For the text-containing cell, return its midpoint in [x, y] coordinate format. 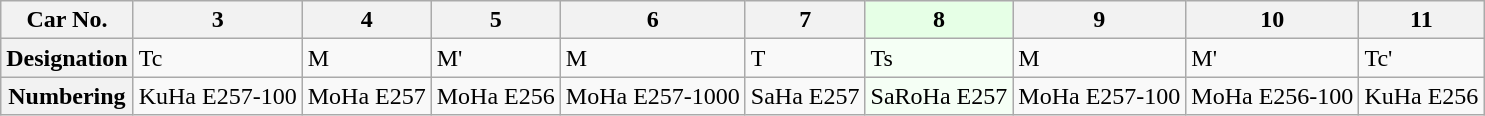
9 [1100, 20]
SaHa E257 [805, 96]
MoHa E257-1000 [652, 96]
MoHa E257 [366, 96]
Tc [218, 58]
MoHa E256 [496, 96]
7 [805, 20]
MoHa E256-100 [1272, 96]
Designation [67, 58]
Numbering [67, 96]
11 [1422, 20]
6 [652, 20]
KuHa E256 [1422, 96]
5 [496, 20]
10 [1272, 20]
3 [218, 20]
KuHa E257-100 [218, 96]
SaRoHa E257 [939, 96]
T [805, 58]
Tc' [1422, 58]
MoHa E257-100 [1100, 96]
4 [366, 20]
8 [939, 20]
Car No. [67, 20]
Ts [939, 58]
